Locate the cell with the specified text and output its (x, y) center coordinate. 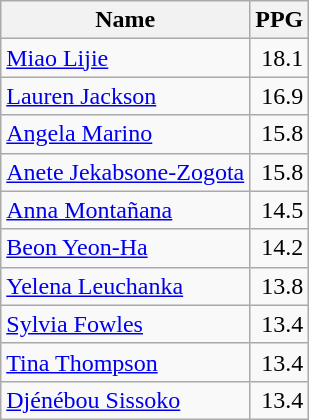
16.9 (280, 96)
Anete Jekabsone-Zogota (126, 172)
Angela Marino (126, 134)
Tina Thompson (126, 362)
Djénébou Sissoko (126, 400)
PPG (280, 20)
13.8 (280, 286)
Sylvia Fowles (126, 324)
Miao Lijie (126, 58)
Name (126, 20)
14.2 (280, 248)
14.5 (280, 210)
Yelena Leuchanka (126, 286)
Anna Montañana (126, 210)
Lauren Jackson (126, 96)
Beon Yeon-Ha (126, 248)
18.1 (280, 58)
